Capture the cell that displays the provided text and extract its (X, Y) central coordinate. 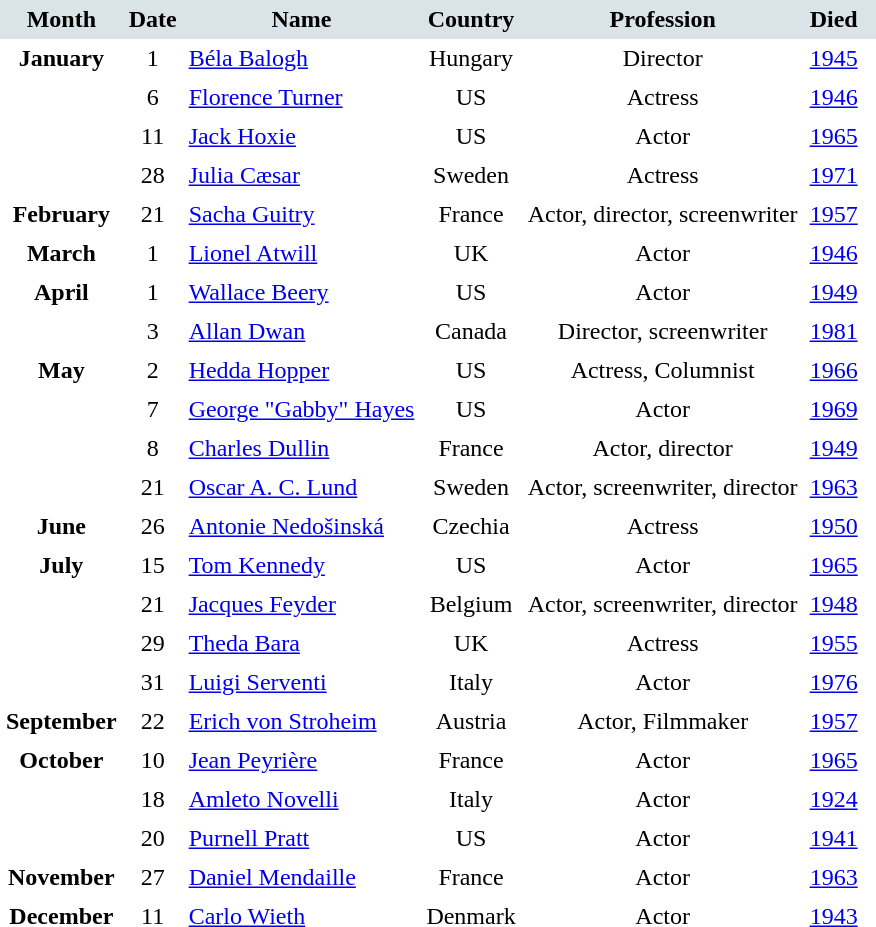
January (62, 117)
Director (663, 58)
Theda Bara (302, 644)
Actor, director (663, 448)
26 (153, 526)
Name (302, 20)
Belgium (470, 604)
1924 (834, 800)
28 (153, 176)
1945 (834, 58)
27 (153, 878)
8 (153, 448)
Hedda Hopper (302, 370)
Director, screenwriter (663, 332)
1969 (834, 410)
Luigi Serventi (302, 682)
Died (834, 20)
Lionel Atwill (302, 254)
Amleto Novelli (302, 800)
29 (153, 644)
20 (153, 838)
11 (153, 136)
3 (153, 332)
Actress, Columnist (663, 370)
1955 (834, 644)
Jean Peyrière (302, 760)
1941 (834, 838)
1976 (834, 682)
September (62, 722)
Sacha Guitry (302, 214)
Profession (663, 20)
Jack Hoxie (302, 136)
November (62, 878)
March (62, 254)
February (62, 214)
Jacques Feyder (302, 604)
Julia Cæsar (302, 176)
Erich von Stroheim (302, 722)
Allan Dwan (302, 332)
Hungary (470, 58)
George "Gabby" Hayes (302, 410)
1981 (834, 332)
June (62, 526)
Country (470, 20)
October (62, 800)
Wallace Beery (302, 292)
Tom Kennedy (302, 566)
Antonie Nedošinská (302, 526)
6 (153, 98)
July (62, 624)
Daniel Mendaille (302, 878)
Oscar A. C. Lund (302, 488)
Actor, director, screenwriter (663, 214)
22 (153, 722)
18 (153, 800)
10 (153, 760)
Purnell Pratt (302, 838)
April (62, 312)
Month (62, 20)
Austria (470, 722)
1966 (834, 370)
1971 (834, 176)
Charles Dullin (302, 448)
Florence Turner (302, 98)
Actor, Filmmaker (663, 722)
1950 (834, 526)
7 (153, 410)
Date (153, 20)
2 (153, 370)
Czechia (470, 526)
1948 (834, 604)
31 (153, 682)
May (62, 429)
Canada (470, 332)
15 (153, 566)
Béla Balogh (302, 58)
